Determine the [X, Y] coordinate at the center of the cell enclosing the given text.  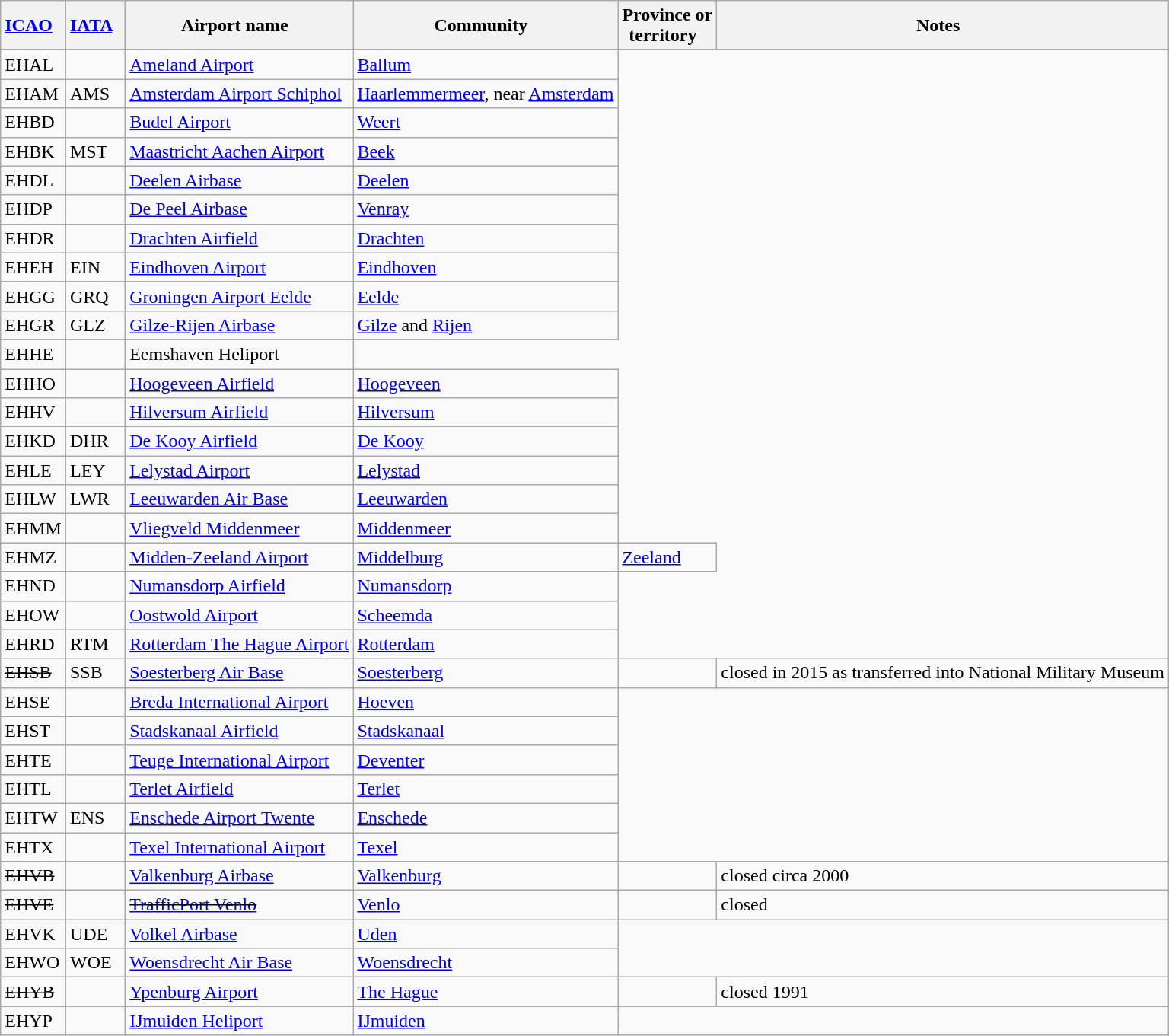
EHSB [33, 673]
Drachten Airfield [239, 238]
Hilversum Airfield [239, 413]
EHLE [33, 470]
Numansdorp Airfield [239, 586]
Lelystad Airport [239, 470]
Enschede [486, 818]
Numansdorp [486, 586]
Woensdrecht [486, 963]
WOE [95, 963]
EHAL [33, 65]
Texel International Airport [239, 847]
EHWO [33, 963]
Volkel Airbase [239, 934]
De Kooy Airfield [239, 441]
Middenmeer [486, 528]
EHGR [33, 325]
EHST [33, 731]
IJmuiden [486, 1021]
Beek [486, 151]
EHBD [33, 123]
Enschede Airport Twente [239, 818]
Soesterberg [486, 673]
MST [95, 151]
Groningen Airport Eelde [239, 296]
EHVE [33, 905]
EHTL [33, 789]
Stadskanaal [486, 731]
Rotterdam The Hague Airport [239, 644]
Deelen [486, 180]
Lelystad [486, 470]
IJmuiden Heliport [239, 1021]
EHRD [33, 644]
Rotterdam [486, 644]
EHDP [33, 209]
Ypenburg Airport [239, 992]
Hoeven [486, 702]
GLZ [95, 325]
Eindhoven [486, 267]
closed [943, 905]
RTM [95, 644]
Deelen Airbase [239, 180]
Hoogeveen Airfield [239, 383]
SSB [95, 673]
Budel Airport [239, 123]
De Kooy [486, 441]
Drachten [486, 238]
EHTE [33, 760]
Eelde [486, 296]
Woensdrecht Air Base [239, 963]
Ballum [486, 65]
Ameland Airport [239, 65]
ICAO [33, 26]
DHR [95, 441]
Weert [486, 123]
Notes [943, 26]
GRQ [95, 296]
EHYB [33, 992]
Venray [486, 209]
Airport name [239, 26]
EHVK [33, 934]
closed 1991 [943, 992]
closed circa 2000 [943, 876]
Gilze and Rijen [486, 325]
EHVB [33, 876]
EHKD [33, 441]
Soesterberg Air Base [239, 673]
Stadskanaal Airfield [239, 731]
IATA [95, 26]
Province orterritory [667, 26]
EHAM [33, 94]
Scheemda [486, 615]
AMS [95, 94]
Texel [486, 847]
Zeeland [667, 557]
Amsterdam Airport Schiphol [239, 94]
Venlo [486, 905]
Eindhoven Airport [239, 267]
EHSE [33, 702]
Terlet Airfield [239, 789]
EHTX [33, 847]
EHYP [33, 1021]
Deventer [486, 760]
Terlet [486, 789]
Eemshaven Heliport [239, 354]
Haarlemmermeer, near Amsterdam [486, 94]
EHGG [33, 296]
EHLW [33, 499]
Valkenburg Airbase [239, 876]
EHMM [33, 528]
ENS [95, 818]
Leeuwarden [486, 499]
EHMZ [33, 557]
Hilversum [486, 413]
LEY [95, 470]
EHTW [33, 818]
EHHV [33, 413]
Valkenburg [486, 876]
UDE [95, 934]
EHBK [33, 151]
Midden-Zeeland Airport [239, 557]
EIN [95, 267]
Breda International Airport [239, 702]
The Hague [486, 992]
EHOW [33, 615]
EHDL [33, 180]
LWR [95, 499]
Maastricht Aachen Airport [239, 151]
EHEH [33, 267]
Gilze-Rijen Airbase [239, 325]
EHHO [33, 383]
Middelburg [486, 557]
Vliegveld Middenmeer [239, 528]
EHDR [33, 238]
Hoogeveen [486, 383]
TrafficPort Venlo [239, 905]
Teuge International Airport [239, 760]
Uden [486, 934]
Leeuwarden Air Base [239, 499]
EHND [33, 586]
Community [486, 26]
Oostwold Airport [239, 615]
EHHE [33, 354]
De Peel Airbase [239, 209]
closed in 2015 as transferred into National Military Museum [943, 673]
